Determine the (X, Y) coordinate at the center of the cell enclosing the given text.  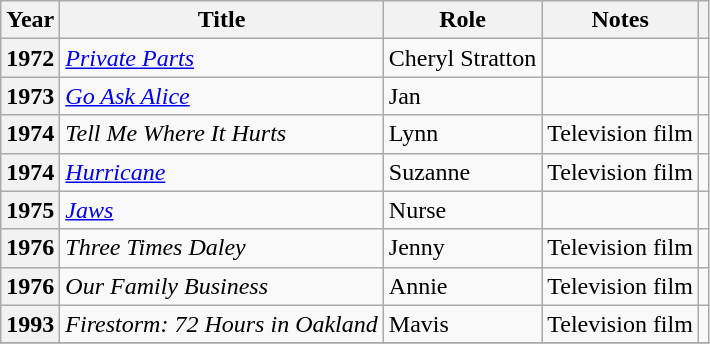
Our Family Business (222, 286)
Go Ask Alice (222, 96)
1975 (30, 210)
Lynn (462, 134)
1972 (30, 58)
Firestorm: 72 Hours in Oakland (222, 324)
Jan (462, 96)
Mavis (462, 324)
Notes (620, 20)
Suzanne (462, 172)
Cheryl Stratton (462, 58)
1973 (30, 96)
Year (30, 20)
Annie (462, 286)
Hurricane (222, 172)
Tell Me Where It Hurts (222, 134)
Three Times Daley (222, 248)
Jaws (222, 210)
Jenny (462, 248)
Title (222, 20)
Nurse (462, 210)
Private Parts (222, 58)
Role (462, 20)
1993 (30, 324)
